Extract the (X, Y) coordinate from the center of the cell holding the provided text.  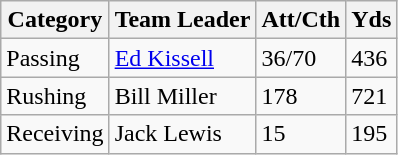
178 (301, 96)
Rushing (55, 96)
36/70 (301, 58)
195 (372, 134)
721 (372, 96)
Team Leader (182, 20)
15 (301, 134)
Jack Lewis (182, 134)
Passing (55, 58)
Yds (372, 20)
Category (55, 20)
Att/Cth (301, 20)
Ed Kissell (182, 58)
Bill Miller (182, 96)
Receiving (55, 134)
436 (372, 58)
